Scan for the cell matching the given text and deliver its (X, Y) coordinate at center. 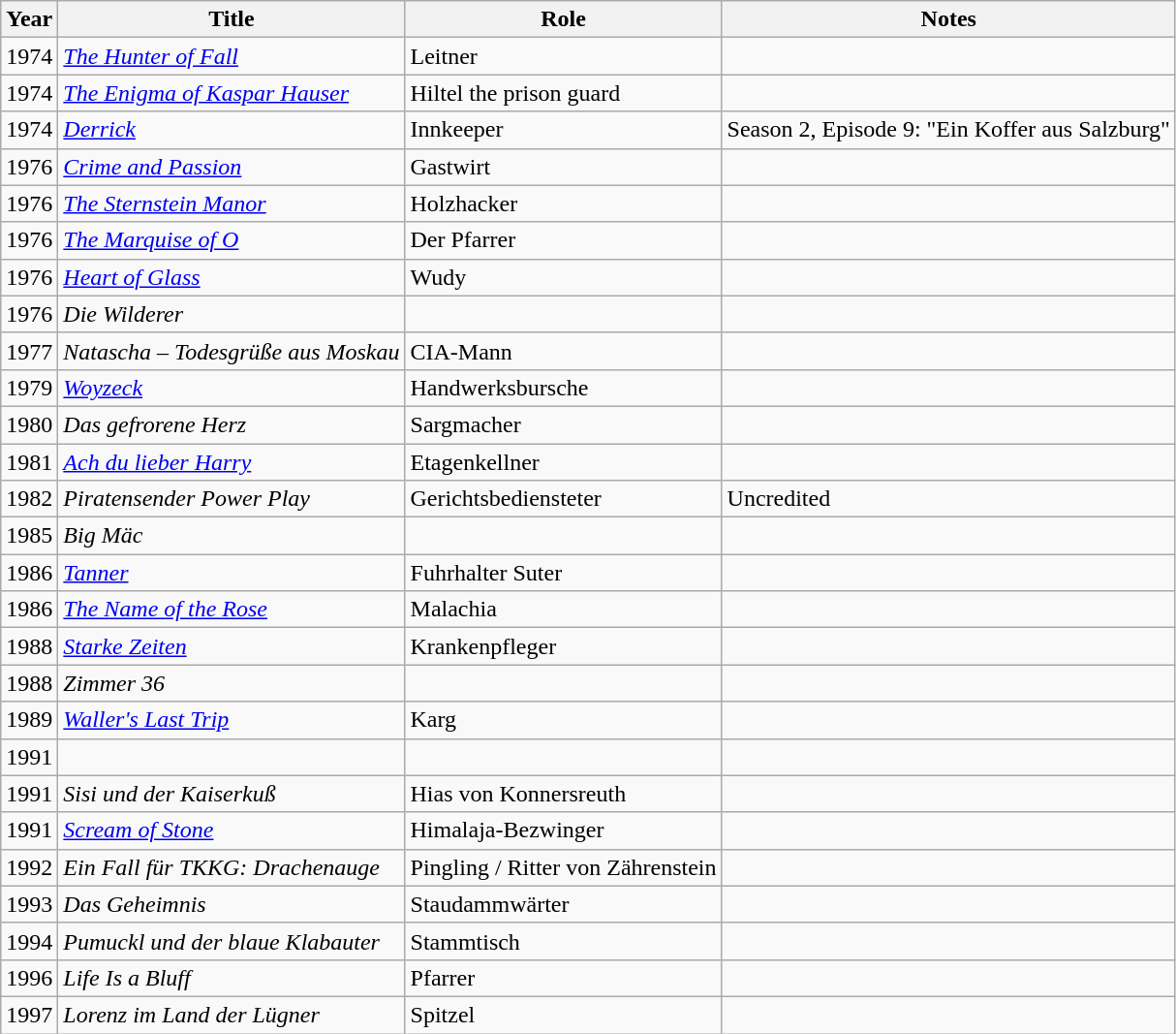
CIA-Mann (564, 351)
Staudammwärter (564, 904)
Lorenz im Land der Lügner (232, 1015)
Das Geheimnis (232, 904)
Hias von Konnersreuth (564, 794)
Die Wilderer (232, 314)
The Marquise of O (232, 240)
Zimmer 36 (232, 683)
Leitner (564, 56)
Pingling / Ritter von Zährenstein (564, 867)
Title (232, 19)
Sargmacher (564, 424)
Ach du lieber Harry (232, 462)
Life Is a Bluff (232, 978)
Waller's Last Trip (232, 720)
1993 (29, 904)
1977 (29, 351)
Sisi und der Kaiserkuß (232, 794)
1994 (29, 941)
The Enigma of Kaspar Hauser (232, 93)
Derrick (232, 130)
Gastwirt (564, 167)
1997 (29, 1015)
Season 2, Episode 9: "Ein Koffer aus Salzburg" (948, 130)
Gerichtsbediensteter (564, 499)
1979 (29, 388)
Fuhrhalter Suter (564, 573)
Etagenkellner (564, 462)
Spitzel (564, 1015)
1992 (29, 867)
Hiltel the prison guard (564, 93)
Starke Zeiten (232, 646)
The Sternstein Manor (232, 204)
Stammtisch (564, 941)
Scream of Stone (232, 830)
Handwerksbursche (564, 388)
1982 (29, 499)
1980 (29, 424)
Malachia (564, 610)
Notes (948, 19)
Pfarrer (564, 978)
Woyzeck (232, 388)
Heart of Glass (232, 277)
Krankenpfleger (564, 646)
Big Mäc (232, 536)
Role (564, 19)
Natascha – Todesgrüße aus Moskau (232, 351)
Pumuckl und der blaue Klabauter (232, 941)
1996 (29, 978)
The Name of the Rose (232, 610)
Uncredited (948, 499)
Ein Fall für TKKG: Drachenauge (232, 867)
1981 (29, 462)
Das gefrorene Herz (232, 424)
Karg (564, 720)
Himalaja-Bezwinger (564, 830)
Crime and Passion (232, 167)
Year (29, 19)
The Hunter of Fall (232, 56)
Innkeeper (564, 130)
Piratensender Power Play (232, 499)
Tanner (232, 573)
Wudy (564, 277)
1989 (29, 720)
Holzhacker (564, 204)
Der Pfarrer (564, 240)
1985 (29, 536)
